From the cell containing the given text, extract its center point as (x, y) coordinate. 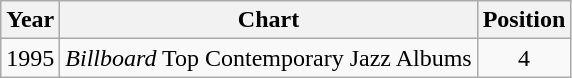
4 (524, 58)
Billboard Top Contemporary Jazz Albums (268, 58)
Chart (268, 20)
1995 (30, 58)
Position (524, 20)
Year (30, 20)
